Capture the cell that displays the provided text and extract its (x, y) central coordinate. 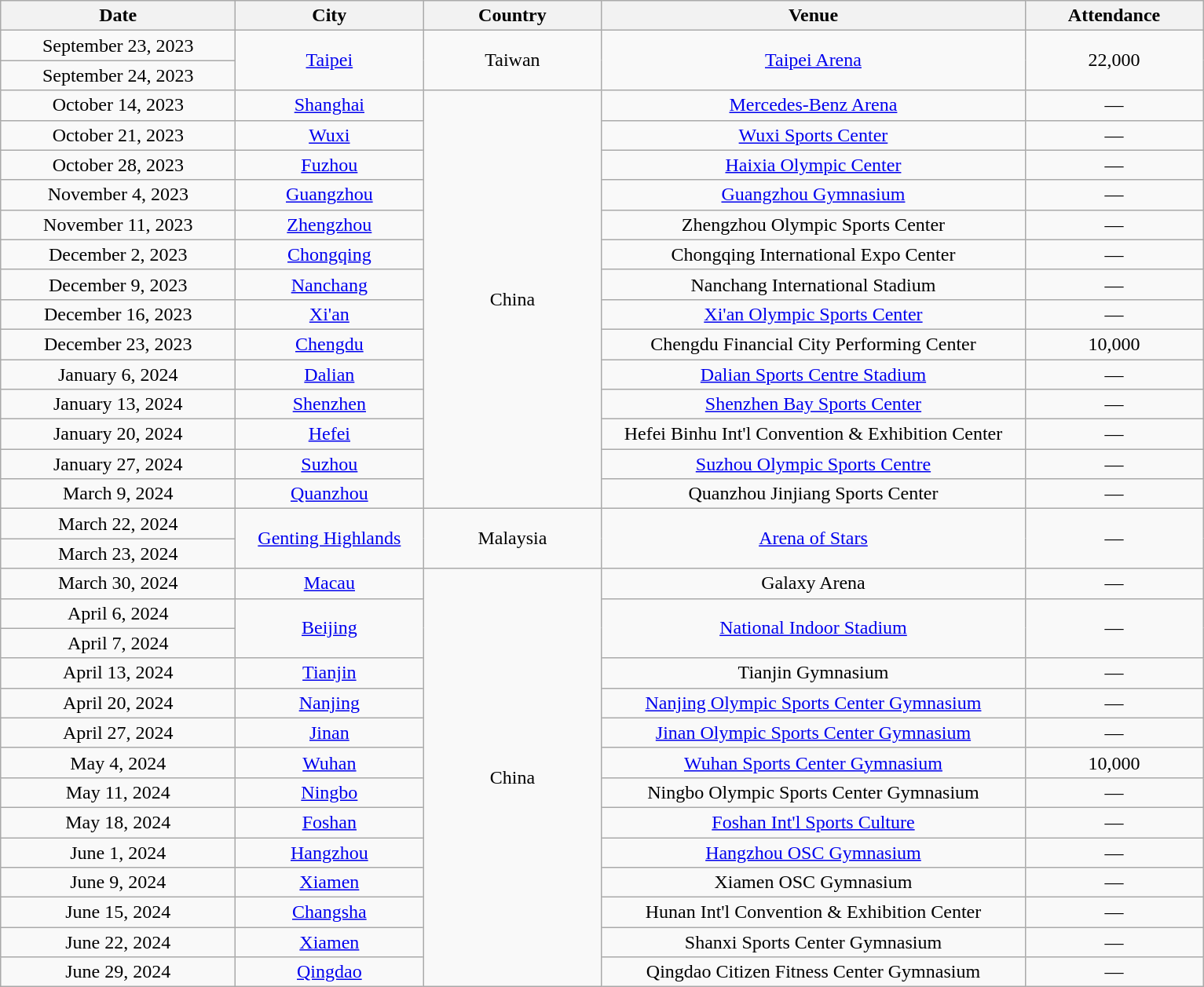
January 27, 2024 (118, 464)
Haixia Olympic Center (814, 165)
Genting Highlands (330, 539)
October 21, 2023 (118, 135)
November 11, 2023 (118, 225)
Xi'an (330, 314)
Hefei (330, 434)
Nanjing Olympic Sports Center Gymnasium (814, 703)
May 18, 2024 (118, 822)
Taiwan (512, 60)
Jinan (330, 733)
January 13, 2024 (118, 404)
Chengdu Financial City Performing Center (814, 344)
Hangzhou (330, 852)
Zhengzhou Olympic Sports Center (814, 225)
Hefei Binhu Int'l Convention & Exhibition Center (814, 434)
Wuhan (330, 762)
Ningbo (330, 792)
Shanghai (330, 105)
September 24, 2023 (118, 75)
Shenzhen (330, 404)
Shanxi Sports Center Gymnasium (814, 942)
Wuhan Sports Center Gymnasium (814, 762)
October 14, 2023 (118, 105)
Venue (814, 16)
Suzhou Olympic Sports Centre (814, 464)
22,000 (1114, 60)
September 23, 2023 (118, 46)
Dalian (330, 375)
May 11, 2024 (118, 792)
Xiamen OSC Gymnasium (814, 883)
April 27, 2024 (118, 733)
Guangzhou (330, 195)
Chongqing International Expo Center (814, 254)
Date (118, 16)
June 1, 2024 (118, 852)
Arena of Stars (814, 539)
Taipei (330, 60)
Foshan (330, 822)
Changsha (330, 912)
December 23, 2023 (118, 344)
Nanchang (330, 284)
Mercedes-Benz Arena (814, 105)
April 6, 2024 (118, 613)
Hunan Int'l Convention & Exhibition Center (814, 912)
April 20, 2024 (118, 703)
March 22, 2024 (118, 524)
Chongqing (330, 254)
Chengdu (330, 344)
Country (512, 16)
Xi'an Olympic Sports Center (814, 314)
Quanzhou Jinjiang Sports Center (814, 494)
Hangzhou OSC Gymnasium (814, 852)
Malaysia (512, 539)
Shenzhen Bay Sports Center (814, 404)
Qingdao Citizen Fitness Center Gymnasium (814, 972)
March 30, 2024 (118, 583)
May 4, 2024 (118, 762)
Wuxi Sports Center (814, 135)
June 9, 2024 (118, 883)
Guangzhou Gymnasium (814, 195)
Taipei Arena (814, 60)
December 16, 2023 (118, 314)
June 15, 2024 (118, 912)
Attendance (1114, 16)
Tianjin Gymnasium (814, 673)
Beijing (330, 628)
March 9, 2024 (118, 494)
April 13, 2024 (118, 673)
April 7, 2024 (118, 643)
Qingdao (330, 972)
Nanjing (330, 703)
January 6, 2024 (118, 375)
June 22, 2024 (118, 942)
Fuzhou (330, 165)
December 2, 2023 (118, 254)
Suzhou (330, 464)
November 4, 2023 (118, 195)
Ningbo Olympic Sports Center Gymnasium (814, 792)
October 28, 2023 (118, 165)
December 9, 2023 (118, 284)
Dalian Sports Centre Stadium (814, 375)
City (330, 16)
Foshan Int'l Sports Culture (814, 822)
Jinan Olympic Sports Center Gymnasium (814, 733)
March 23, 2024 (118, 554)
Quanzhou (330, 494)
Galaxy Arena (814, 583)
Nanchang International Stadium (814, 284)
Zhengzhou (330, 225)
Tianjin (330, 673)
Macau (330, 583)
January 20, 2024 (118, 434)
Wuxi (330, 135)
National Indoor Stadium (814, 628)
June 29, 2024 (118, 972)
